Detect which cell encompasses the target text, then output its [x, y] center coordinate. 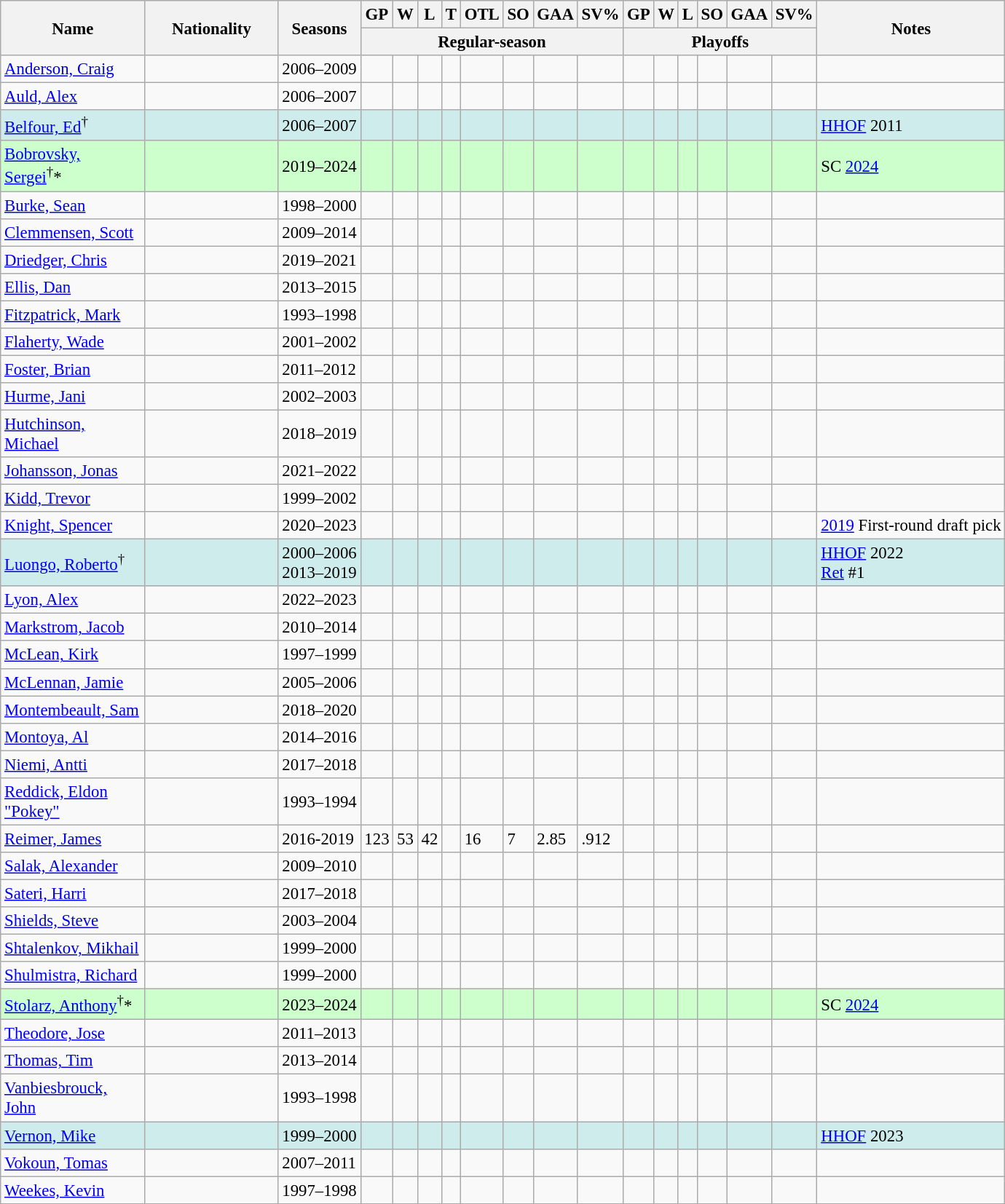
Nationality [211, 28]
Name [73, 28]
Theodore, Jose [73, 1034]
2007–2011 [319, 1163]
1997–1998 [319, 1190]
Shtalenkov, Mikhail [73, 948]
Clemmensen, Scott [73, 232]
Shields, Steve [73, 921]
Vernon, Mike [73, 1136]
2014–2016 [319, 737]
Vanbiesbrouck, John [73, 1098]
McLean, Kirk [73, 655]
Reddick, Eldon "Pokey" [73, 802]
Lyon, Alex [73, 600]
2011–2013 [319, 1034]
Flaherty, Wade [73, 342]
2021–2022 [319, 471]
2020–2023 [319, 526]
.912 [600, 839]
HHOF 2011 [911, 125]
2022–2023 [319, 600]
Belfour, Ed† [73, 125]
HHOF 2022Ret #1 [911, 563]
T [452, 15]
2016-2019 [319, 839]
Vokoun, Tomas [73, 1163]
1998–2000 [319, 205]
Thomas, Tim [73, 1061]
2002–2003 [319, 397]
2010–2014 [319, 627]
HHOF 2023 [911, 1136]
Foster, Brian [73, 369]
123 [377, 839]
Sateri, Harri [73, 893]
Reimer, James [73, 839]
2003–2004 [319, 921]
OTL [482, 15]
Luongo, Roberto† [73, 563]
Fitzpatrick, Mark [73, 314]
Shulmistra, Richard [73, 975]
1997–1999 [319, 655]
42 [430, 839]
2019–2021 [319, 260]
Salak, Alexander [73, 866]
Ellis, Dan [73, 287]
Markstrom, Jacob [73, 627]
Bobrovsky, Sergei†* [73, 166]
Seasons [319, 28]
Johansson, Jonas [73, 471]
1993–1994 [319, 802]
2006–2009 [319, 69]
Driedger, Chris [73, 260]
2000–20062013–2019 [319, 563]
Hurme, Jani [73, 397]
2001–2002 [319, 342]
2011–2012 [319, 369]
2.85 [555, 839]
2013–2015 [319, 287]
Auld, Alex [73, 97]
Kidd, Trevor [73, 499]
Burke, Sean [73, 205]
Knight, Spencer [73, 526]
53 [405, 839]
16 [482, 839]
2018–2020 [319, 710]
2009–2010 [319, 866]
2009–2014 [319, 232]
2023–2024 [319, 1005]
Notes [911, 28]
Niemi, Antti [73, 764]
Montoya, Al [73, 737]
Regular-season [492, 42]
2018–2019 [319, 434]
2019 First-round draft pick [911, 526]
2019–2024 [319, 166]
Anderson, Craig [73, 69]
Montembeault, Sam [73, 710]
2013–2014 [319, 1061]
McLennan, Jamie [73, 682]
Playoffs [720, 42]
Stolarz, Anthony†* [73, 1005]
1999–2002 [319, 499]
2005–2006 [319, 682]
Hutchinson, Michael [73, 434]
7 [519, 839]
Weekes, Kevin [73, 1190]
